Output the (X, Y) coordinate of the center of the cell containing the given text.  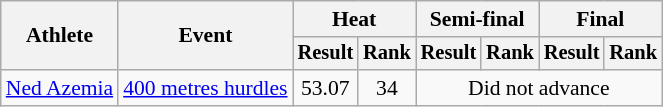
53.07 (326, 88)
34 (387, 88)
Final (600, 19)
400 metres hurdles (205, 88)
Semi-final (478, 19)
Athlete (60, 36)
Event (205, 36)
Ned Azemia (60, 88)
Heat (354, 19)
Did not advance (539, 88)
